Scan for the cell matching the given text and deliver its (x, y) coordinate at center. 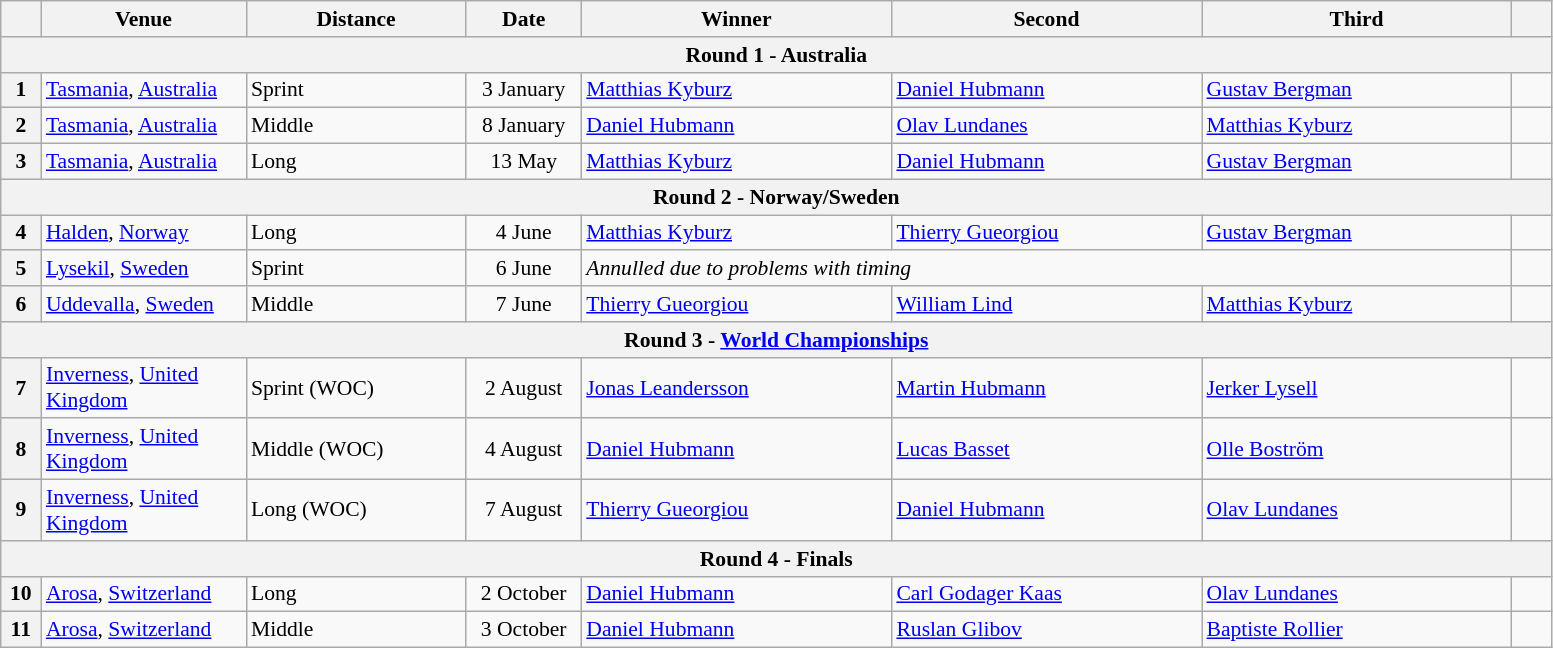
Round 4 - Finals (776, 559)
6 June (524, 269)
Uddevalla, Sweden (144, 304)
3 (21, 162)
Distance (356, 19)
4 June (524, 233)
4 (21, 233)
Baptiste Rollier (1357, 630)
2 August (524, 388)
7 (21, 388)
Halden, Norway (144, 233)
Annulled due to problems with timing (1046, 269)
7 June (524, 304)
4 August (524, 450)
7 August (524, 510)
Third (1357, 19)
11 (21, 630)
Round 1 - Australia (776, 55)
5 (21, 269)
6 (21, 304)
Date (524, 19)
Carl Godager Kaas (1046, 594)
10 (21, 594)
Round 3 - World Championships (776, 340)
Round 2 - Norway/Sweden (776, 197)
Ruslan Glibov (1046, 630)
3 October (524, 630)
Lysekil, Sweden (144, 269)
9 (21, 510)
Long (WOC) (356, 510)
13 May (524, 162)
8 (21, 450)
Winner (736, 19)
Sprint (WOC) (356, 388)
Second (1046, 19)
3 January (524, 90)
William Lind (1046, 304)
2 (21, 126)
Olle Boström (1357, 450)
2 October (524, 594)
8 January (524, 126)
Lucas Basset (1046, 450)
Jerker Lysell (1357, 388)
1 (21, 90)
Martin Hubmann (1046, 388)
Middle (WOC) (356, 450)
Jonas Leandersson (736, 388)
Venue (144, 19)
